Output the (X, Y) coordinate of the center of the cell containing the given text.  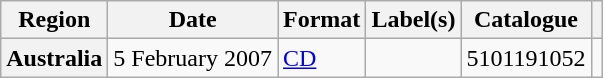
Label(s) (414, 20)
Format (322, 20)
5101191052 (526, 58)
5 February 2007 (193, 58)
Region (54, 20)
Australia (54, 58)
CD (322, 58)
Date (193, 20)
Catalogue (526, 20)
